Search for the cell housing the specified text and yield its (x, y) center coordinate. 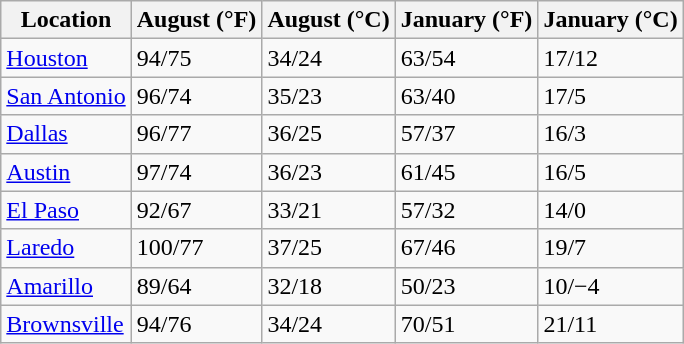
67/46 (466, 248)
92/67 (196, 210)
San Antonio (66, 96)
96/77 (196, 134)
August (°F) (196, 20)
33/21 (328, 210)
Amarillo (66, 286)
16/5 (610, 172)
35/23 (328, 96)
63/40 (466, 96)
97/74 (196, 172)
36/25 (328, 134)
Houston (66, 58)
10/−4 (610, 286)
37/25 (328, 248)
89/64 (196, 286)
August (°C) (328, 20)
Brownsville (66, 324)
16/3 (610, 134)
Laredo (66, 248)
63/54 (466, 58)
17/12 (610, 58)
Austin (66, 172)
100/77 (196, 248)
17/5 (610, 96)
96/74 (196, 96)
94/76 (196, 324)
21/11 (610, 324)
57/32 (466, 210)
94/75 (196, 58)
32/18 (328, 286)
57/37 (466, 134)
70/51 (466, 324)
January (°C) (610, 20)
36/23 (328, 172)
19/7 (610, 248)
January (°F) (466, 20)
50/23 (466, 286)
Dallas (66, 134)
El Paso (66, 210)
14/0 (610, 210)
61/45 (466, 172)
Location (66, 20)
